Locate the cell with the specified text and output its [X, Y] center coordinate. 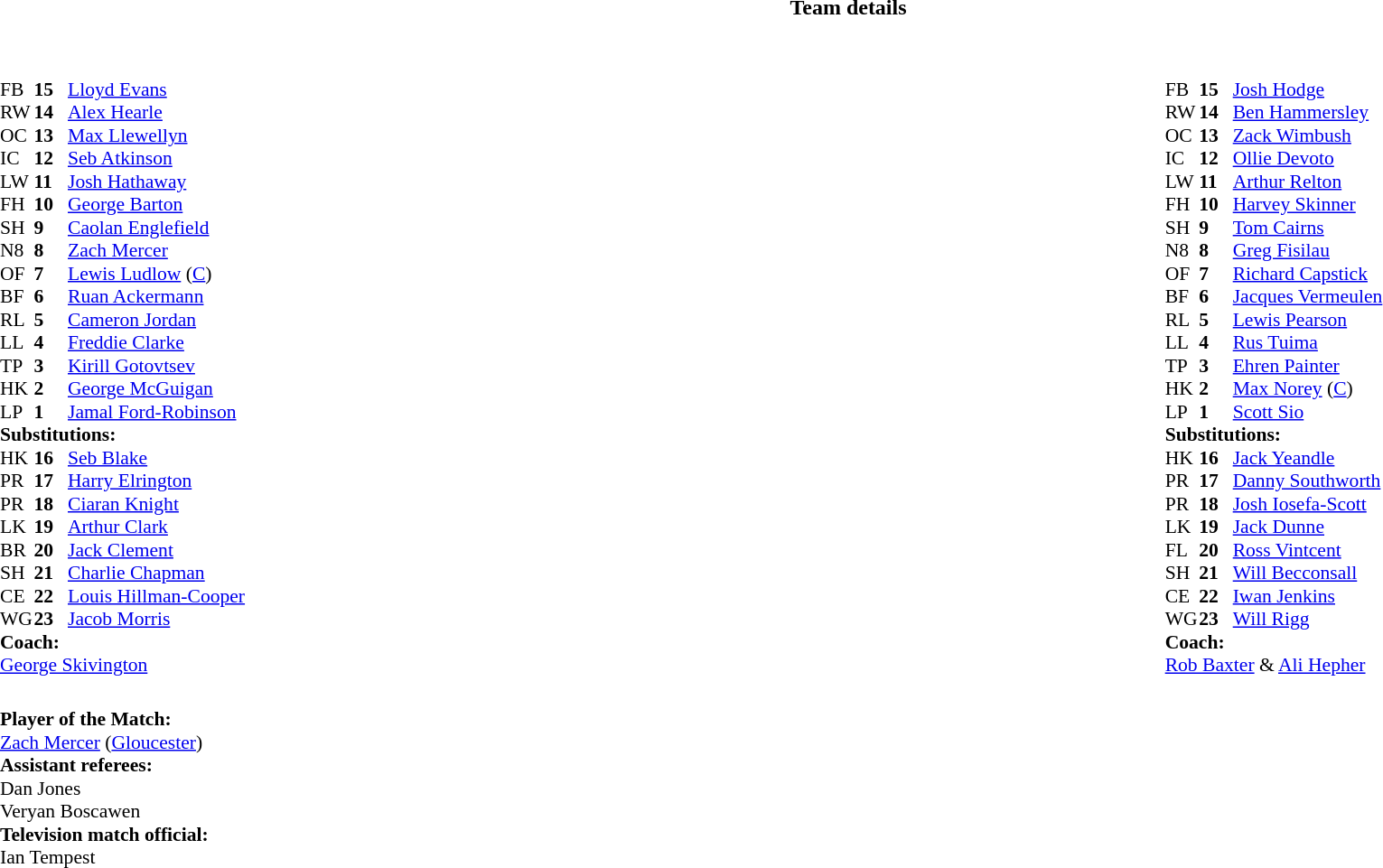
Jamal Ford-Robinson [156, 412]
Zach Mercer [156, 250]
Rus Tuima [1308, 342]
Josh Hodge [1308, 89]
Lewis Ludlow (C) [156, 274]
Tom Cairns [1308, 228]
Arthur Clark [156, 527]
BR [17, 550]
Rob Baxter & Ali Hepher [1274, 666]
Ross Vintcent [1308, 550]
Jacob Morris [156, 619]
Lewis Pearson [1308, 320]
George McGuigan [156, 389]
Danny Southworth [1308, 481]
Kirill Gotovtsev [156, 366]
Arthur Relton [1308, 182]
Seb Blake [156, 458]
Zack Wimbush [1308, 135]
Harvey Skinner [1308, 205]
Jacques Vermeulen [1308, 297]
Josh Hathaway [156, 182]
Ollie Devoto [1308, 158]
Jack Yeandle [1308, 458]
Jack Clement [156, 550]
Ciaran Knight [156, 504]
Max Norey (C) [1308, 389]
Seb Atkinson [156, 158]
Caolan Englefield [156, 228]
Ehren Painter [1308, 366]
Will Becconsall [1308, 574]
Richard Capstick [1308, 274]
Alex Hearle [156, 113]
George Barton [156, 205]
Will Rigg [1308, 619]
Ruan Ackermann [156, 297]
Harry Elrington [156, 481]
Charlie Chapman [156, 574]
Ben Hammersley [1308, 113]
Freddie Clarke [156, 342]
Jack Dunne [1308, 527]
Scott Sio [1308, 412]
Lloyd Evans [156, 89]
Greg Fisilau [1308, 250]
George Skivington [123, 666]
Cameron Jordan [156, 320]
Louis Hillman-Cooper [156, 596]
Josh Iosefa-Scott [1308, 504]
Max Llewellyn [156, 135]
Iwan Jenkins [1308, 596]
FL [1182, 550]
